For the text-containing cell, return its midpoint in (x, y) coordinate format. 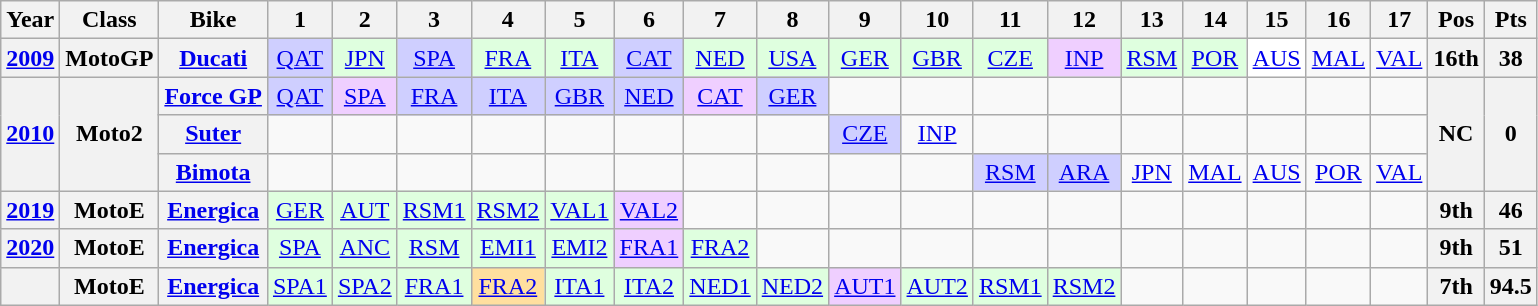
USA (792, 58)
46 (1510, 210)
0 (1510, 134)
SPA2 (364, 286)
EMI2 (580, 248)
ITA1 (580, 286)
VAL1 (580, 210)
ARA (1084, 172)
3 (434, 20)
9 (865, 20)
ANC (364, 248)
51 (1510, 248)
16th (1456, 58)
Class (110, 20)
7 (720, 20)
Moto2 (110, 134)
2009 (30, 58)
2020 (30, 248)
2010 (30, 134)
Bike (214, 20)
Ducati (214, 58)
94.5 (1510, 286)
7th (1456, 286)
12 (1084, 20)
16 (1338, 20)
Pos (1456, 20)
Suter (214, 134)
AUT1 (865, 286)
6 (649, 20)
13 (1152, 20)
5 (580, 20)
Force GP (214, 96)
Pts (1510, 20)
15 (1276, 20)
38 (1510, 58)
VAL2 (649, 210)
NC (1456, 134)
ITA2 (649, 286)
14 (1215, 20)
4 (508, 20)
2 (364, 20)
10 (937, 20)
2019 (30, 210)
AUT2 (937, 286)
8 (792, 20)
1 (300, 20)
Bimota (214, 172)
MotoGP (110, 58)
NED1 (720, 286)
AUT (364, 210)
SPA1 (300, 286)
NED2 (792, 286)
Year (30, 20)
EMI1 (508, 248)
17 (1400, 20)
11 (1010, 20)
